Output the (x, y) coordinate of the center of the cell containing the given text.  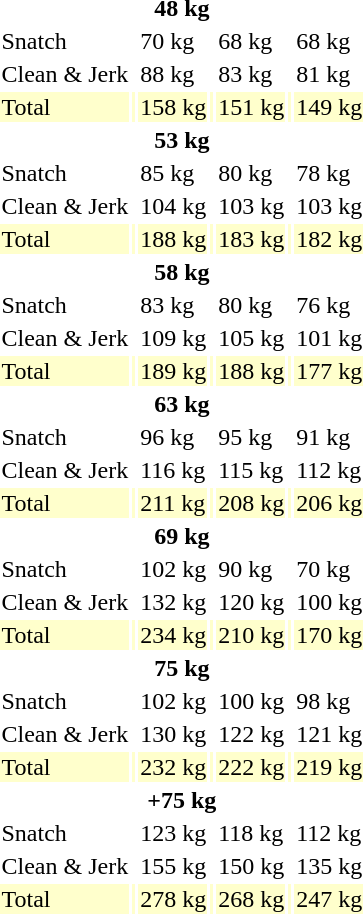
118 kg (252, 833)
210 kg (252, 635)
158 kg (174, 107)
232 kg (174, 767)
116 kg (174, 470)
211 kg (174, 503)
123 kg (174, 833)
105 kg (252, 338)
109 kg (174, 338)
120 kg (252, 602)
155 kg (174, 866)
68 kg (252, 41)
183 kg (252, 239)
88 kg (174, 74)
122 kg (252, 734)
150 kg (252, 866)
268 kg (252, 899)
103 kg (252, 206)
151 kg (252, 107)
278 kg (174, 899)
90 kg (252, 569)
70 kg (174, 41)
208 kg (252, 503)
234 kg (174, 635)
104 kg (174, 206)
130 kg (174, 734)
189 kg (174, 371)
222 kg (252, 767)
96 kg (174, 437)
95 kg (252, 437)
85 kg (174, 173)
100 kg (252, 701)
115 kg (252, 470)
132 kg (174, 602)
